Search for the cell housing the specified text and yield its [X, Y] center coordinate. 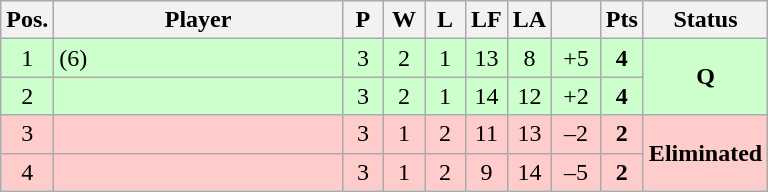
12 [529, 96]
LF [487, 20]
11 [487, 134]
Status [705, 20]
–5 [576, 172]
(6) [198, 58]
–2 [576, 134]
LA [529, 20]
+2 [576, 96]
Eliminated [705, 153]
L [444, 20]
P [362, 20]
Player [198, 20]
Pts [622, 20]
Pos. [28, 20]
8 [529, 58]
9 [487, 172]
Q [705, 77]
W [404, 20]
+5 [576, 58]
